For the text-containing cell, return its midpoint in (X, Y) coordinate format. 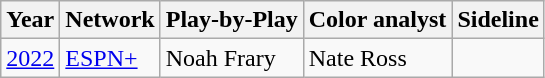
Play-by-Play (232, 20)
Sideline (498, 20)
Nate Ross (378, 58)
Color analyst (378, 20)
ESPN+ (110, 58)
Noah Frary (232, 58)
Year (30, 20)
Network (110, 20)
2022 (30, 58)
